Search for the cell housing the specified text and yield its (X, Y) center coordinate. 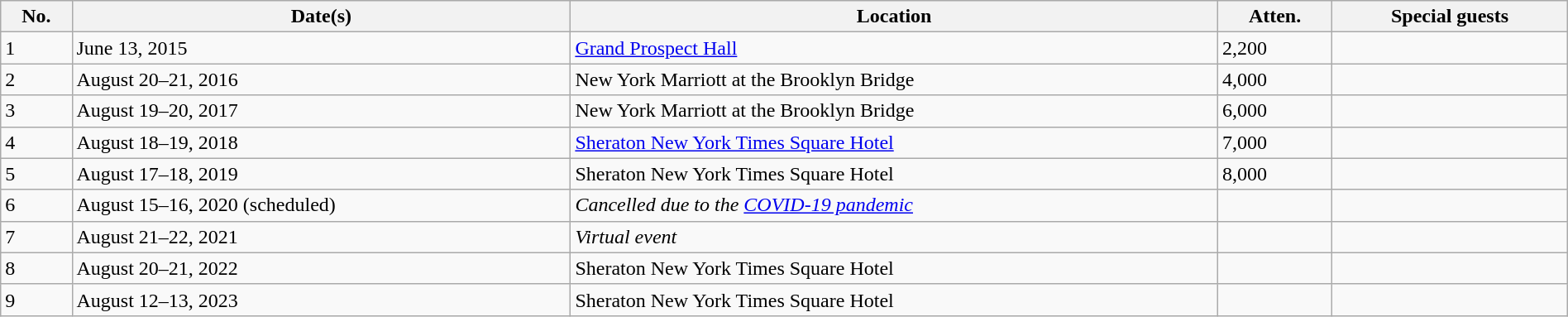
June 13, 2015 (321, 48)
Cancelled due to the COVID-19 pandemic (895, 205)
August 19–20, 2017 (321, 111)
August 17–18, 2019 (321, 174)
9 (36, 300)
August 20–21, 2016 (321, 79)
6,000 (1274, 111)
August 18–19, 2018 (321, 142)
5 (36, 174)
August 20–21, 2022 (321, 268)
August 21–22, 2021 (321, 237)
Atten. (1274, 17)
No. (36, 17)
8 (36, 268)
4,000 (1274, 79)
7,000 (1274, 142)
3 (36, 111)
August 12–13, 2023 (321, 300)
6 (36, 205)
August 15–16, 2020 (scheduled) (321, 205)
Grand Prospect Hall (895, 48)
2,200 (1274, 48)
Special guests (1451, 17)
Location (895, 17)
4 (36, 142)
2 (36, 79)
Date(s) (321, 17)
8,000 (1274, 174)
7 (36, 237)
Virtual event (895, 237)
1 (36, 48)
